Return (X, Y) of the center of cell containing provided text 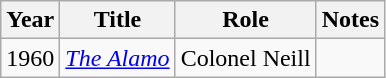
Notes (350, 20)
Year (30, 20)
Colonel Neill (246, 58)
Title (118, 20)
1960 (30, 58)
Role (246, 20)
The Alamo (118, 58)
